Return [X, Y] of the center of cell containing provided text 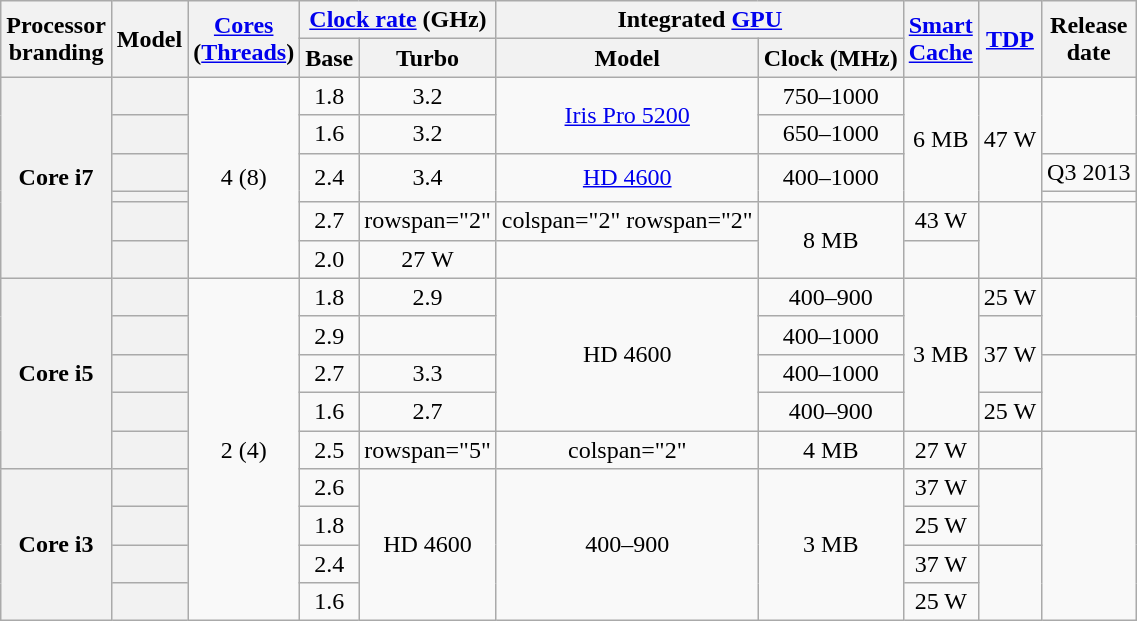
Clock rate (GHz) [398, 20]
Base [330, 58]
colspan="2" [627, 449]
650–1000 [830, 134]
Core i7 [56, 178]
Releasedate [1089, 39]
750–1000 [830, 96]
TDP [1010, 39]
rowspan="2" [428, 221]
Q3 2013 [1089, 172]
Core i3 [56, 545]
Clock (MHz) [830, 58]
rowspan="5" [428, 449]
2.0 [330, 259]
3.4 [428, 178]
2 (4) [244, 450]
43 W [940, 221]
Integrated GPU [700, 20]
Turbo [428, 58]
6 MB [940, 140]
3.3 [428, 373]
8 MB [830, 240]
Cores(Threads) [244, 39]
Iris Pro 5200 [627, 115]
2.6 [330, 488]
SmartCache [940, 39]
4 MB [830, 449]
colspan="2" rowspan="2" [627, 221]
Processorbranding [56, 39]
47 W [1010, 140]
Core i5 [56, 373]
2.5 [330, 449]
4 (8) [244, 178]
